Scan for the cell matching the given text and deliver its [X, Y] coordinate at center. 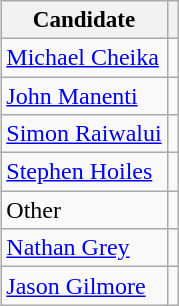
Candidate [84, 20]
John Manenti [84, 95]
Jason Gilmore [84, 286]
Other [84, 210]
Nathan Grey [84, 248]
Michael Cheika [84, 57]
Stephen Hoiles [84, 172]
Simon Raiwalui [84, 134]
